Pinpoint the cell where the given text exists, returning its (X, Y) midpoint coordinate. 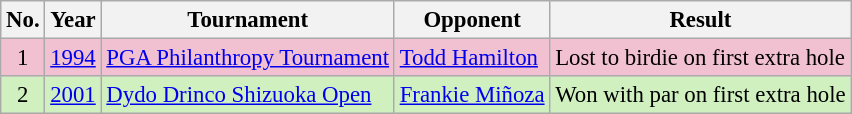
Todd Hamilton (472, 58)
2001 (73, 95)
Opponent (472, 20)
2 (23, 95)
1994 (73, 58)
Frankie Miñoza (472, 95)
Dydo Drinco Shizuoka Open (248, 95)
Year (73, 20)
No. (23, 20)
Result (700, 20)
1 (23, 58)
Tournament (248, 20)
Won with par on first extra hole (700, 95)
PGA Philanthropy Tournament (248, 58)
Lost to birdie on first extra hole (700, 58)
